Pinpoint the cell where the given text exists, returning its (X, Y) midpoint coordinate. 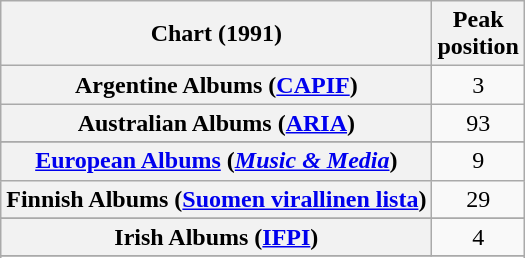
Chart (1991) (216, 34)
Irish Albums (IFPI) (216, 237)
Argentine Albums (CAPIF) (216, 85)
Finnish Albums (Suomen virallinen lista) (216, 199)
3 (478, 85)
Peakposition (478, 34)
4 (478, 237)
European Albums (Music & Media) (216, 161)
29 (478, 199)
93 (478, 123)
9 (478, 161)
Australian Albums (ARIA) (216, 123)
